Capture the cell that displays the provided text and extract its (x, y) central coordinate. 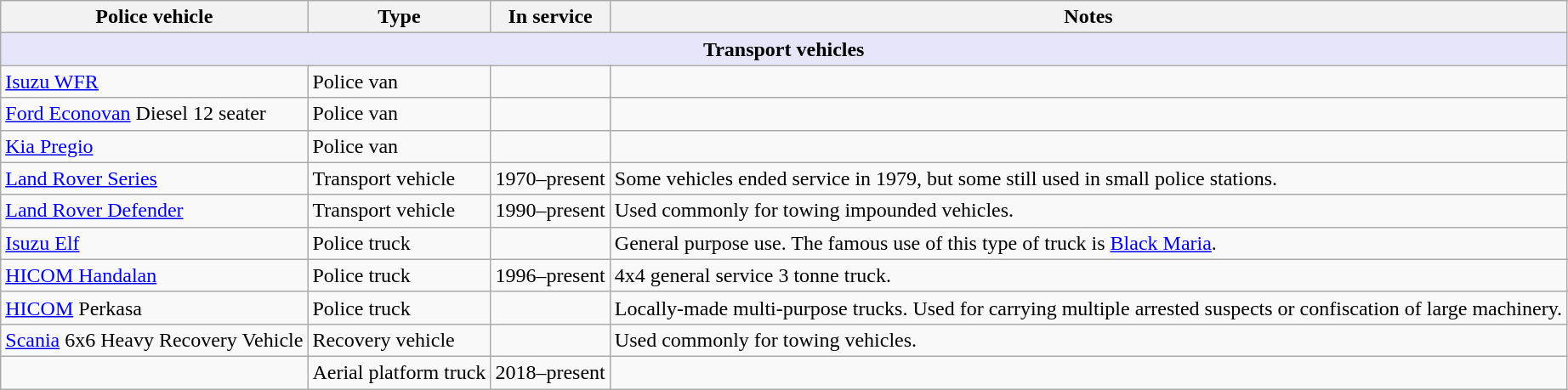
Police vehicle (155, 17)
Scania 6x6 Heavy Recovery Vehicle (155, 340)
Recovery vehicle (400, 340)
2018–present (550, 372)
1970–present (550, 178)
Some vehicles ended service in 1979, but some still used in small police stations. (1088, 178)
In service (550, 17)
Ford Econovan Diesel 12 seater (155, 114)
General purpose use. The famous use of this type of truck is Black Maria. (1088, 243)
Used commonly for towing vehicles. (1088, 340)
4x4 general service 3 tonne truck. (1088, 275)
Used commonly for towing impounded vehicles. (1088, 211)
Locally-made multi-purpose trucks. Used for carrying multiple arrested suspects or confiscation of large machinery. (1088, 308)
Kia Pregio (155, 146)
HICOM Perkasa (155, 308)
Type (400, 17)
1990–present (550, 211)
Isuzu WFR (155, 82)
Land Rover Defender (155, 211)
Land Rover Series (155, 178)
1996–present (550, 275)
Notes (1088, 17)
Transport vehicles (784, 49)
Aerial platform truck (400, 372)
HICOM Handalan (155, 275)
Isuzu Elf (155, 243)
